Output the (X, Y) coordinate of the center of the cell containing the given text.  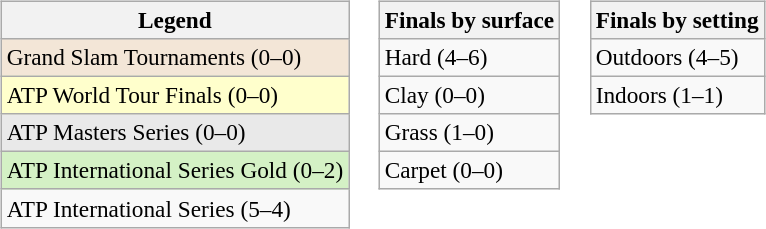
Grand Slam Tournaments (0–0) (174, 57)
Finals by surface (469, 20)
ATP World Tour Finals (0–0) (174, 95)
ATP Masters Series (0–0) (174, 133)
Clay (0–0) (469, 95)
Indoors (1–1) (677, 95)
ATP International Series (5–4) (174, 208)
Grass (1–0) (469, 133)
ATP International Series Gold (0–2) (174, 171)
Outdoors (4–5) (677, 57)
Finals by setting (677, 20)
Hard (4–6) (469, 57)
Legend (174, 20)
Carpet (0–0) (469, 171)
